For the text-containing cell, return its midpoint in [X, Y] coordinate format. 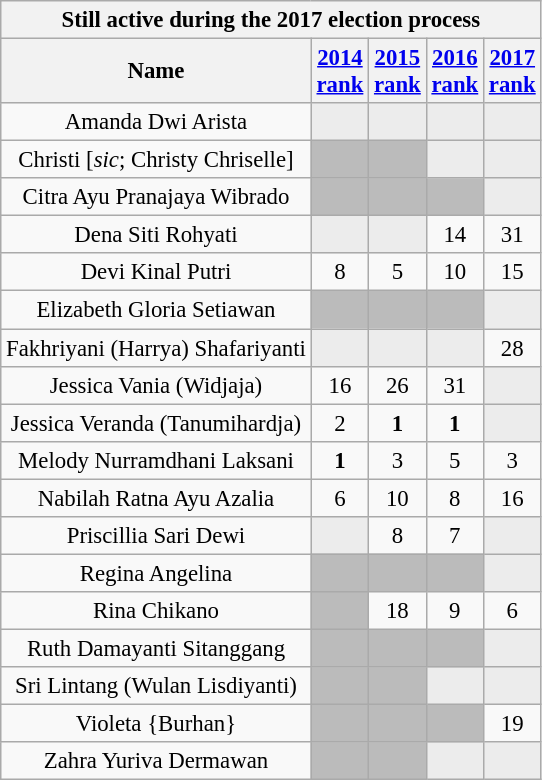
19 [512, 724]
Jessica Vania (Widjaja) [156, 385]
26 [398, 385]
Still active during the 2017 election process [271, 20]
Dena Siti Rohyati [156, 235]
Melody Nurramdhani Laksani [156, 460]
9 [454, 611]
2014rank [340, 72]
Violeta {Burhan} [156, 724]
Priscillia Sari Dewi [156, 536]
14 [454, 235]
Zahra Yuriva Dermawan [156, 761]
Rina Chikano [156, 611]
2017rank [512, 72]
Name [156, 72]
Fakhriyani (Harrya) Shafariyanti [156, 348]
Devi Kinal Putri [156, 273]
Amanda Dwi Arista [156, 122]
15 [512, 273]
Regina Angelina [156, 573]
Christi [sic; Christy Chriselle] [156, 160]
18 [398, 611]
Jessica Veranda (Tanumihardja) [156, 423]
7 [454, 536]
Ruth Damayanti Sitanggang [156, 648]
Elizabeth Gloria Setiawan [156, 310]
Sri Lintang (Wulan Lisdiyanti) [156, 686]
Citra Ayu Pranajaya Wibrado [156, 197]
2015rank [398, 72]
28 [512, 348]
2 [340, 423]
2016rank [454, 72]
Nabilah Ratna Ayu Azalia [156, 498]
